Pinpoint the cell where the given text exists, returning its (X, Y) midpoint coordinate. 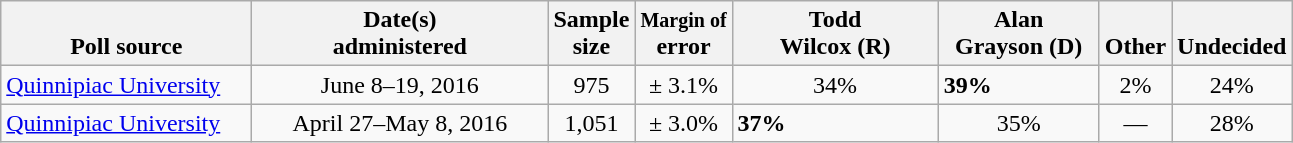
Other (1135, 34)
June 8–19, 2016 (400, 85)
39% (1018, 85)
2% (1135, 85)
— (1135, 123)
Margin oferror (684, 34)
± 3.0% (684, 123)
24% (1232, 85)
April 27–May 8, 2016 (400, 123)
34% (835, 85)
AlanGrayson (D) (1018, 34)
Samplesize (592, 34)
ToddWilcox (R) (835, 34)
975 (592, 85)
1,051 (592, 123)
± 3.1% (684, 85)
37% (835, 123)
35% (1018, 123)
Poll source (126, 34)
28% (1232, 123)
Date(s)administered (400, 34)
Undecided (1232, 34)
